Return the [x, y] coordinate for the center point of the cell that contains the specified text.  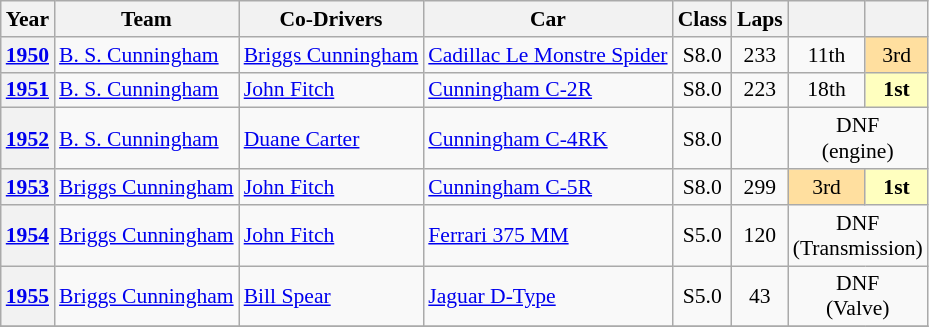
1954 [28, 236]
Cunningham C-2R [548, 90]
Year [28, 19]
299 [760, 187]
18th [827, 90]
Ferrari 375 MM [548, 236]
233 [760, 55]
Laps [760, 19]
Duane Carter [332, 138]
DNF(Transmission) [858, 236]
1953 [28, 187]
Co-Drivers [332, 19]
Bill Spear [332, 296]
Class [702, 19]
43 [760, 296]
Car [548, 19]
1950 [28, 55]
Cadillac Le Monstre Spider [548, 55]
Cunningham C-5R [548, 187]
1952 [28, 138]
223 [760, 90]
1951 [28, 90]
DNF(engine) [858, 138]
Team [146, 19]
Jaguar D-Type [548, 296]
1955 [28, 296]
DNF(Valve) [858, 296]
11th [827, 55]
120 [760, 236]
Cunningham C-4RK [548, 138]
